From the cell containing the given text, extract its center point as [X, Y] coordinate. 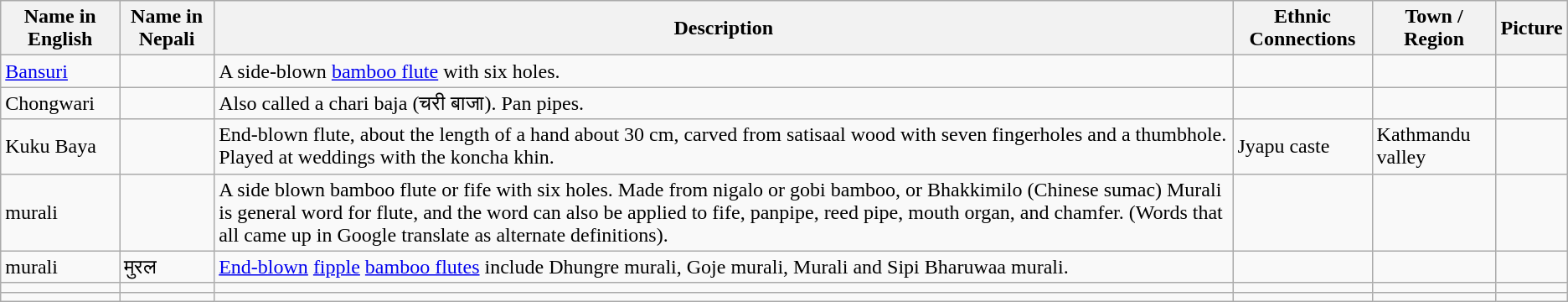
Name in English [60, 29]
Jyapu caste [1302, 146]
Kuku Baya [60, 146]
Picture [1531, 29]
मुरल [168, 267]
Description [724, 29]
Name in Nepali [168, 29]
Town / Region [1434, 29]
Kathmandu valley [1434, 146]
Also called a chari baja (चरी बाजा). Pan pipes. [724, 103]
Ethnic Connections [1302, 29]
End-blown fipple bamboo flutes include Dhungre murali, Goje murali, Murali and Sipi Bharuwaa murali. [724, 267]
A side-blown bamboo flute with six holes. [724, 71]
Chongwari [60, 103]
Bansuri [60, 71]
